Search for the cell housing the specified text and yield its (X, Y) center coordinate. 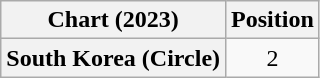
Chart (2023) (114, 20)
South Korea (Circle) (114, 58)
Position (273, 20)
2 (273, 58)
